Pinpoint the cell where the given text exists, returning its [X, Y] midpoint coordinate. 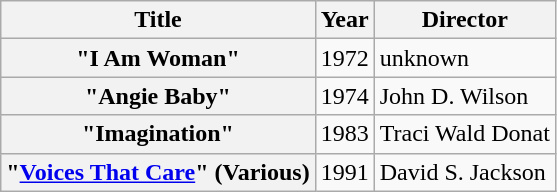
"Imagination" [158, 134]
Director [464, 20]
1974 [344, 96]
John D. Wilson [464, 96]
unknown [464, 58]
1983 [344, 134]
Year [344, 20]
"I Am Woman" [158, 58]
Title [158, 20]
Traci Wald Donat [464, 134]
"Voices That Care" (Various) [158, 172]
David S. Jackson [464, 172]
1972 [344, 58]
1991 [344, 172]
"Angie Baby" [158, 96]
